Capture the cell that displays the provided text and extract its (X, Y) central coordinate. 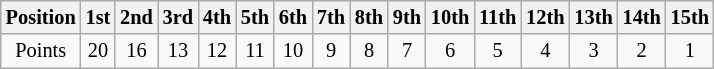
4th (217, 17)
3 (593, 51)
5th (255, 17)
4 (545, 51)
10 (293, 51)
1st (98, 17)
5 (498, 51)
3rd (178, 17)
7 (407, 51)
6th (293, 17)
11th (498, 17)
Points (41, 51)
13th (593, 17)
12th (545, 17)
1 (690, 51)
6 (450, 51)
14th (642, 17)
13 (178, 51)
9th (407, 17)
2 (642, 51)
10th (450, 17)
8th (369, 17)
11 (255, 51)
9 (331, 51)
12 (217, 51)
16 (136, 51)
20 (98, 51)
2nd (136, 17)
15th (690, 17)
8 (369, 51)
Position (41, 17)
7th (331, 17)
